Detect which cell encompasses the target text, then output its (X, Y) center coordinate. 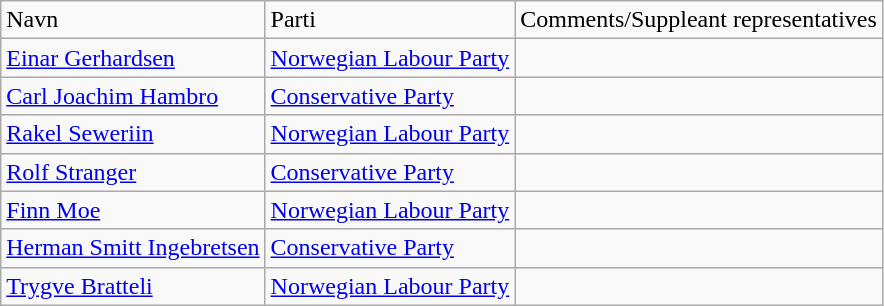
Carl Joachim Hambro (133, 96)
Rolf Stranger (133, 172)
Parti (390, 20)
Navn (133, 20)
Herman Smitt Ingebretsen (133, 248)
Rakel Seweriin (133, 134)
Trygve Bratteli (133, 286)
Finn Moe (133, 210)
Einar Gerhardsen (133, 58)
Comments/Suppleant representatives (699, 20)
